Identify which cell holds the provided text, then report its [X, Y] central coordinate. 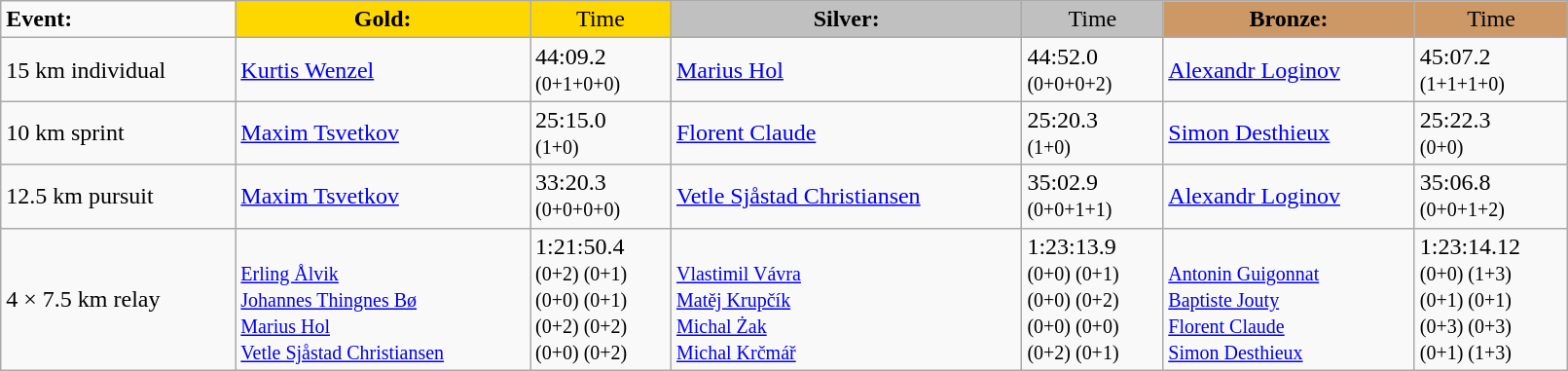
Gold: [383, 19]
33:20.3(0+0+0+0) [602, 197]
25:15.0(1+0) [602, 132]
Vetle Sjåstad Christiansen [846, 197]
10 km sprint [119, 132]
12.5 km pursuit [119, 197]
15 km individual [119, 70]
Simon Desthieux [1289, 132]
35:02.9(0+0+1+1) [1092, 197]
Kurtis Wenzel [383, 70]
Vlastimil VávraMatěj KrupčíkMichal ŻakMichal Krčmář [846, 299]
4 × 7.5 km relay [119, 299]
Bronze: [1289, 19]
Silver: [846, 19]
44:09.2(0+1+0+0) [602, 70]
25:22.3(0+0) [1491, 132]
Erling ÅlvikJohannes Thingnes BøMarius HolVetle Sjåstad Christiansen [383, 299]
1:23:14.12(0+0) (1+3)(0+1) (0+1)(0+3) (0+3)(0+1) (1+3) [1491, 299]
45:07.2(1+1+1+0) [1491, 70]
44:52.0(0+0+0+2) [1092, 70]
25:20.3(1+0) [1092, 132]
Event: [119, 19]
35:06.8(0+0+1+2) [1491, 197]
Antonin GuigonnatBaptiste JoutyFlorent ClaudeSimon Desthieux [1289, 299]
1:23:13.9(0+0) (0+1)(0+0) (0+2) (0+0) (0+0)(0+2) (0+1) [1092, 299]
Marius Hol [846, 70]
1:21:50.4(0+2) (0+1)(0+0) (0+1)(0+2) (0+2)(0+0) (0+2) [602, 299]
Florent Claude [846, 132]
